Locate the cell with the specified text and output its (x, y) center coordinate. 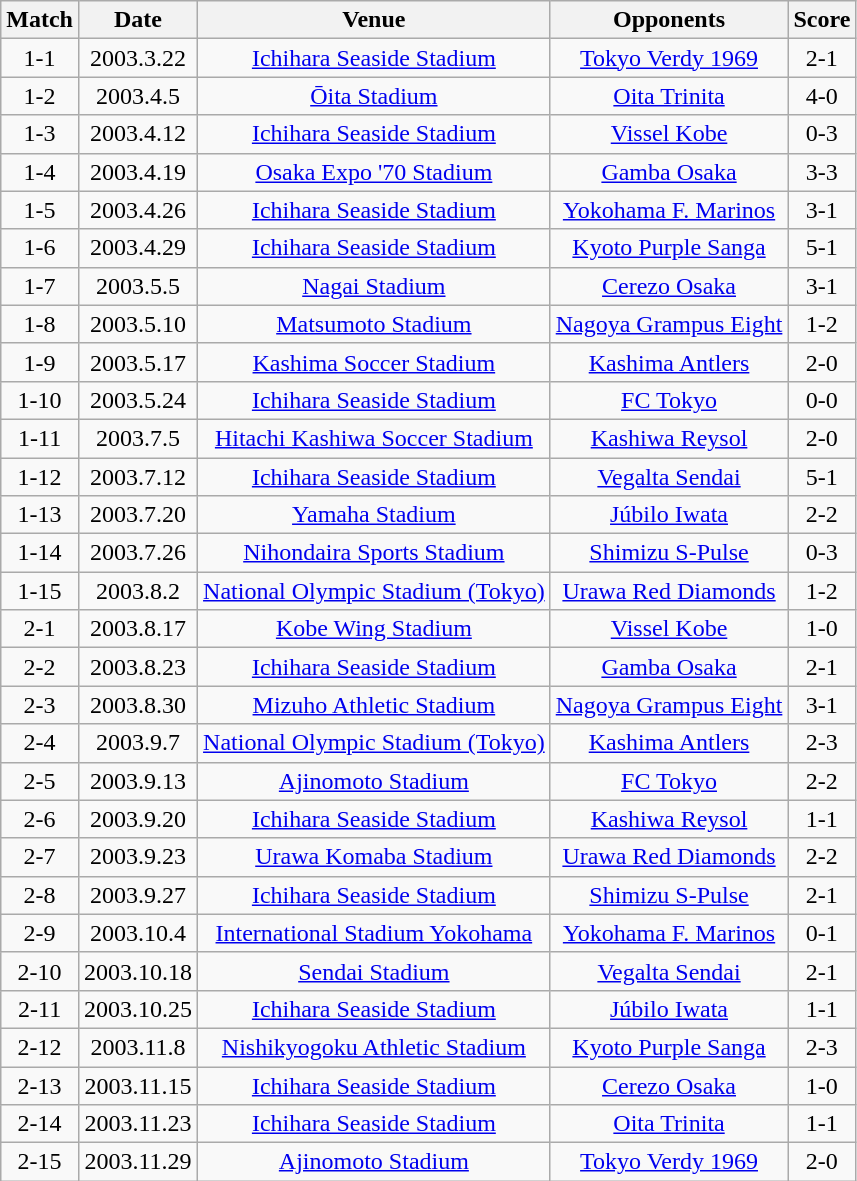
Score (822, 20)
2-15 (40, 1162)
2-13 (40, 1085)
1-10 (40, 400)
2-9 (40, 933)
1-15 (40, 591)
1-14 (40, 553)
Nagai Stadium (374, 286)
Date (138, 20)
Nishikyogoku Athletic Stadium (374, 1047)
2003.10.4 (138, 933)
2003.3.22 (138, 58)
Sendai Stadium (374, 971)
2003.11.15 (138, 1085)
4-0 (822, 96)
International Stadium Yokohama (374, 933)
Matsumoto Stadium (374, 324)
2003.8.2 (138, 591)
2003.5.5 (138, 286)
2003.4.12 (138, 134)
2003.11.8 (138, 1047)
2-6 (40, 819)
1-11 (40, 438)
2003.7.5 (138, 438)
2-10 (40, 971)
2003.4.29 (138, 248)
2-14 (40, 1124)
Hitachi Kashiwa Soccer Stadium (374, 438)
2003.11.23 (138, 1124)
2003.7.20 (138, 515)
Urawa Komaba Stadium (374, 857)
Ōita Stadium (374, 96)
Nihondaira Sports Stadium (374, 553)
2-11 (40, 1009)
0-0 (822, 400)
2003.9.13 (138, 781)
Venue (374, 20)
1-7 (40, 286)
2003.9.7 (138, 743)
2003.9.27 (138, 895)
2-5 (40, 781)
1-13 (40, 515)
2003.10.18 (138, 971)
0-1 (822, 933)
Kobe Wing Stadium (374, 629)
Osaka Expo '70 Stadium (374, 172)
2003.9.23 (138, 857)
Opponents (669, 20)
2003.4.5 (138, 96)
Yamaha Stadium (374, 515)
2003.4.26 (138, 210)
2003.7.12 (138, 477)
1-6 (40, 248)
2003.8.30 (138, 705)
2003.5.10 (138, 324)
2003.7.26 (138, 553)
1-3 (40, 134)
1-8 (40, 324)
2003.11.29 (138, 1162)
2-8 (40, 895)
2003.8.23 (138, 667)
Match (40, 20)
1-12 (40, 477)
2-12 (40, 1047)
2003.5.17 (138, 362)
Mizuho Athletic Stadium (374, 705)
1-5 (40, 210)
2003.10.25 (138, 1009)
2003.8.17 (138, 629)
2-7 (40, 857)
2003.5.24 (138, 400)
3-3 (822, 172)
Kashima Soccer Stadium (374, 362)
2003.4.19 (138, 172)
2-4 (40, 743)
2003.9.20 (138, 819)
1-9 (40, 362)
1-4 (40, 172)
